Search for the cell housing the specified text and yield its (X, Y) center coordinate. 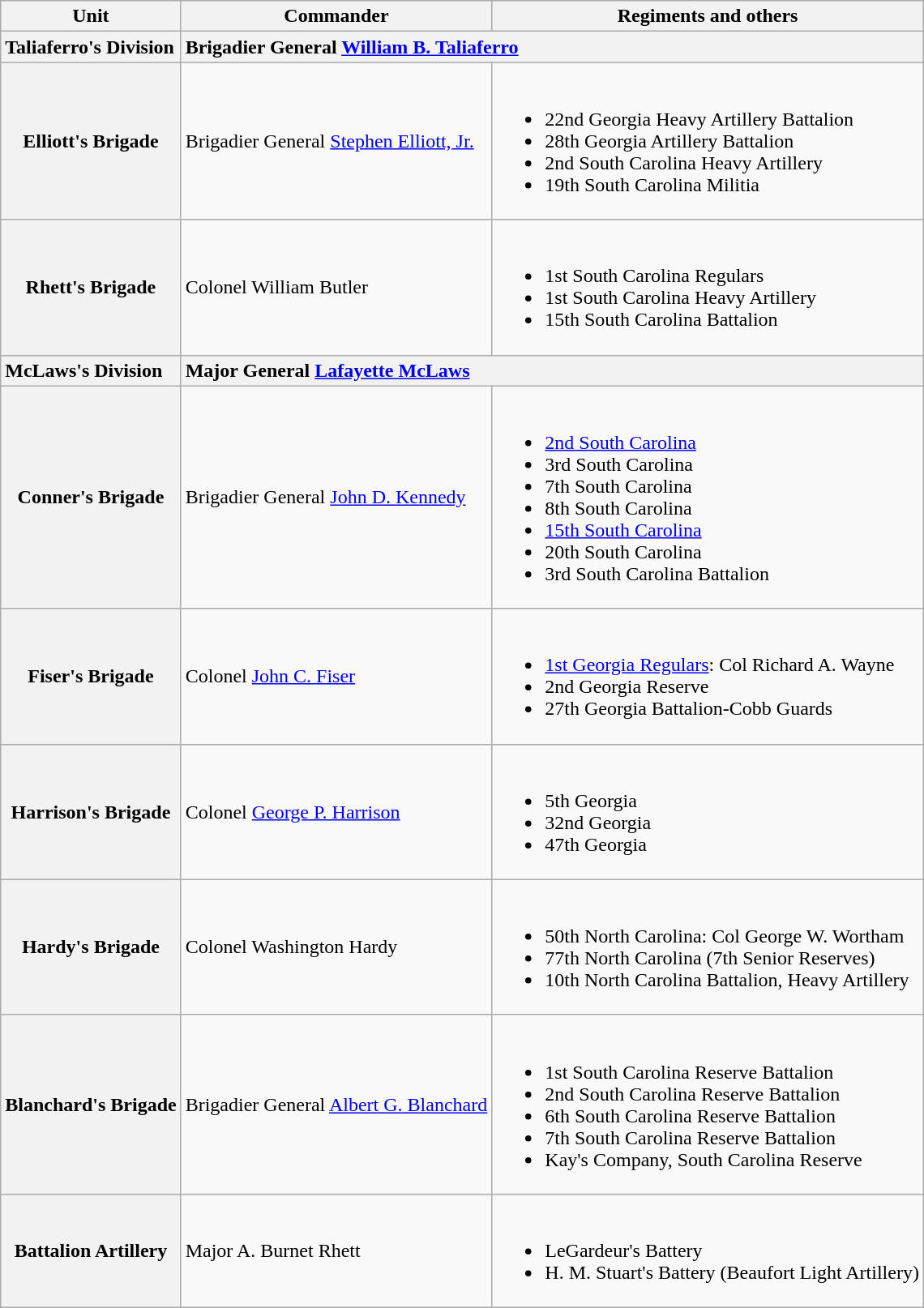
Brigadier General Albert G. Blanchard (336, 1104)
McLaws's Division (91, 370)
Rhett's Brigade (91, 287)
Colonel John C. Fiser (336, 676)
Elliott's Brigade (91, 141)
1st Georgia Regulars: Col Richard A. Wayne2nd Georgia Reserve27th Georgia Battalion-Cobb Guards (708, 676)
Colonel Washington Hardy (336, 947)
Brigadier General William B. Taliaferro (552, 47)
1st South Carolina Regulars1st South Carolina Heavy Artillery15th South Carolina Battalion (708, 287)
LeGardeur's BatteryH. M. Stuart's Battery (Beaufort Light Artillery) (708, 1250)
Harrison's Brigade (91, 812)
Major A. Burnet Rhett (336, 1250)
Regiments and others (708, 16)
Colonel George P. Harrison (336, 812)
Hardy's Brigade (91, 947)
Commander (336, 16)
Fiser's Brigade (91, 676)
Brigadier General John D. Kennedy (336, 498)
Battalion Artillery (91, 1250)
Taliaferro's Division (91, 47)
2nd South Carolina3rd South Carolina7th South Carolina8th South Carolina15th South Carolina20th South Carolina3rd South Carolina Battalion (708, 498)
22nd Georgia Heavy Artillery Battalion28th Georgia Artillery Battalion2nd South Carolina Heavy Artillery19th South Carolina Militia (708, 141)
Brigadier General Stephen Elliott, Jr. (336, 141)
Colonel William Butler (336, 287)
Major General Lafayette McLaws (552, 370)
50th North Carolina: Col George W. Wortham77th North Carolina (7th Senior Reserves)10th North Carolina Battalion, Heavy Artillery (708, 947)
Unit (91, 16)
5th Georgia32nd Georgia47th Georgia (708, 812)
Conner's Brigade (91, 498)
Blanchard's Brigade (91, 1104)
